Capture the cell that displays the provided text and extract its [x, y] central coordinate. 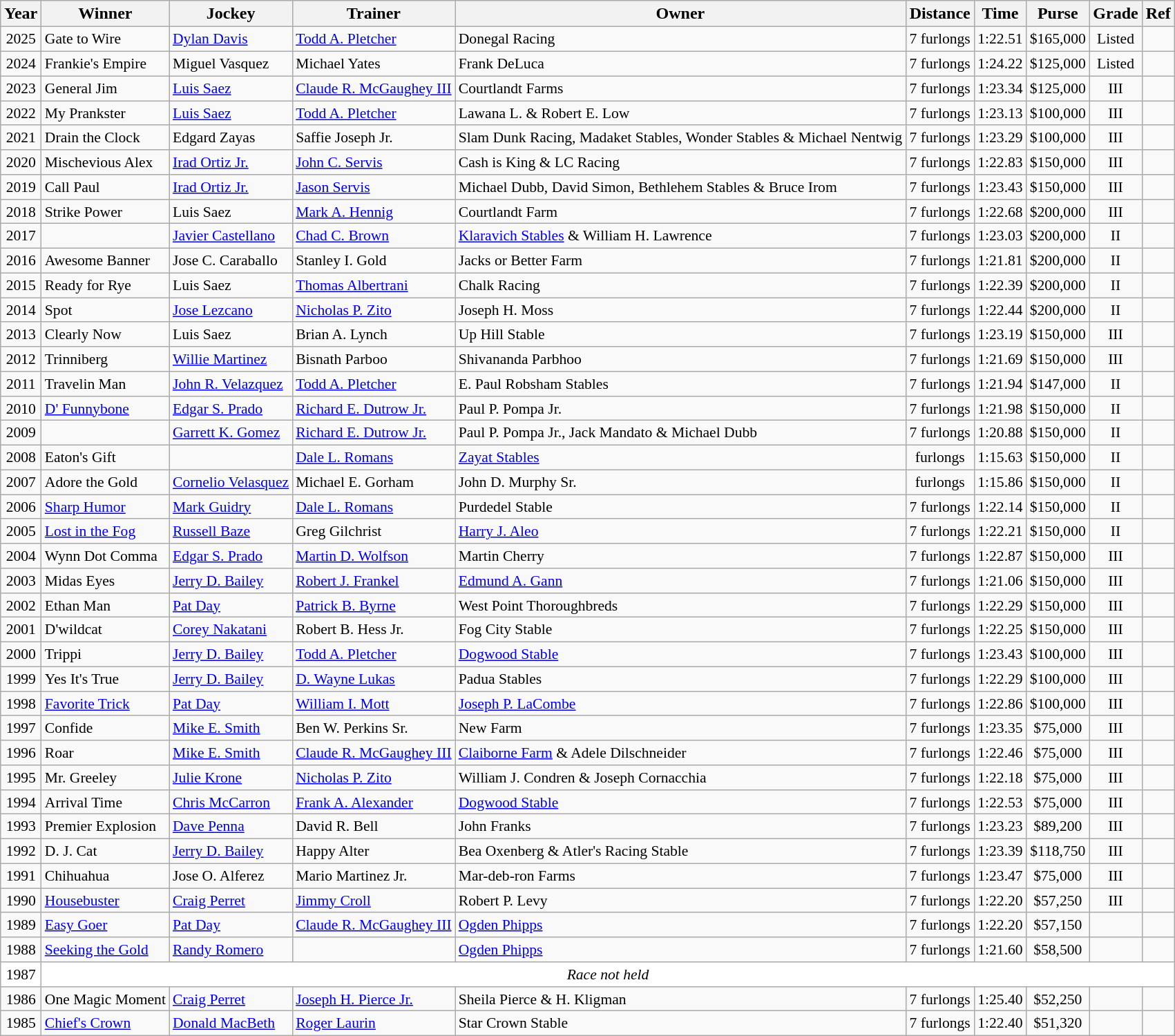
Donald MacBeth [231, 1024]
2011 [21, 384]
Martin Cherry [680, 556]
2020 [21, 162]
Mischevious Alex [105, 162]
My Prankster [105, 113]
Ben W. Perkins Sr. [374, 728]
Dylan Davis [231, 39]
Bisnath Parboo [374, 359]
1:21.98 [1000, 408]
1986 [21, 999]
West Point Thoroughbreds [680, 605]
1993 [21, 827]
Stanley I. Gold [374, 260]
Brian A. Lynch [374, 334]
Michael E. Gorham [374, 482]
Jose O. Alferez [231, 876]
2009 [21, 433]
Housebuster [105, 901]
Padua Stables [680, 679]
1985 [21, 1024]
Javier Castellano [231, 236]
1:22.40 [1000, 1024]
Year [21, 14]
1994 [21, 802]
Donegal Racing [680, 39]
Mr. Greeley [105, 778]
Favorite Trick [105, 704]
Thomas Albertrani [374, 285]
Purdedel Stable [680, 507]
Courtlandt Farms [680, 88]
Clearly Now [105, 334]
Grade [1116, 14]
1998 [21, 704]
Premier Explosion [105, 827]
Jose C. Caraballo [231, 260]
Patrick B. Byrne [374, 605]
1:21.69 [1000, 359]
Jose Lezcano [231, 310]
Corey Nakatani [231, 630]
1:22.46 [1000, 753]
Greg Gilchrist [374, 531]
1:22.53 [1000, 802]
Call Paul [105, 187]
1:22.86 [1000, 704]
Seeking the Gold [105, 950]
1987 [21, 975]
Courtlandt Farm [680, 211]
Michael Dubb, David Simon, Bethlehem Stables & Bruce Irom [680, 187]
Trainer [374, 14]
2016 [21, 260]
2000 [21, 654]
Adore the Gold [105, 482]
Zayat Stables [680, 457]
2025 [21, 39]
Paul P. Pompa Jr. [680, 408]
Shivananda Parbhoo [680, 359]
Drain the Clock [105, 137]
Distance [939, 14]
Robert B. Hess Jr. [374, 630]
$147,000 [1058, 384]
1:24.22 [1000, 64]
1:20.88 [1000, 433]
Midas Eyes [105, 581]
1999 [21, 679]
Joseph P. LaCombe [680, 704]
1:15.86 [1000, 482]
2013 [21, 334]
Mark Guidry [231, 507]
Russell Baze [231, 531]
John C. Servis [374, 162]
Bea Oxenberg & Atler's Racing Stable [680, 851]
One Magic Moment [105, 999]
1997 [21, 728]
2007 [21, 482]
D. Wayne Lukas [374, 679]
Robert P. Levy [680, 901]
Paul P. Pompa Jr., Jack Mandato & Michael Dubb [680, 433]
Joseph H. Moss [680, 310]
Wynn Dot Comma [105, 556]
1:22.18 [1000, 778]
1:21.81 [1000, 260]
Gate to Wire [105, 39]
2024 [21, 64]
Time [1000, 14]
1:21.06 [1000, 581]
Frank DeLuca [680, 64]
David R. Bell [374, 827]
William J. Condren & Joseph Cornacchia [680, 778]
$57,150 [1058, 925]
1:23.13 [1000, 113]
Julie Krone [231, 778]
$165,000 [1058, 39]
1:21.60 [1000, 950]
Joseph H. Pierce Jr. [374, 999]
Star Crown Stable [680, 1024]
1:22.39 [1000, 285]
Strike Power [105, 211]
$57,250 [1058, 901]
Chad C. Brown [374, 236]
1:23.39 [1000, 851]
Cash is King & LC Racing [680, 162]
1:23.34 [1000, 88]
Trinniberg [105, 359]
$51,320 [1058, 1024]
2019 [21, 187]
2010 [21, 408]
Roar [105, 753]
Randy Romero [231, 950]
Jimmy Croll [374, 901]
2018 [21, 211]
1:23.03 [1000, 236]
Slam Dunk Racing, Madaket Stables, Wonder Stables & Michael Nentwig [680, 137]
$58,500 [1058, 950]
1:22.14 [1000, 507]
2017 [21, 236]
1990 [21, 901]
2022 [21, 113]
Michael Yates [374, 64]
John D. Murphy Sr. [680, 482]
1:23.19 [1000, 334]
Fog City Stable [680, 630]
Claiborne Farm & Adele Dilschneider [680, 753]
Trippi [105, 654]
2003 [21, 581]
E. Paul Robsham Stables [680, 384]
Happy Alter [374, 851]
Saffie Joseph Jr. [374, 137]
Jacks or Better Farm [680, 260]
Roger Laurin [374, 1024]
1:22.51 [1000, 39]
$118,750 [1058, 851]
Dave Penna [231, 827]
Cornelio Velasquez [231, 482]
2008 [21, 457]
1:22.21 [1000, 531]
Chris McCarron [231, 802]
1:23.35 [1000, 728]
Garrett K. Gomez [231, 433]
Frank A. Alexander [374, 802]
Eaton's Gift [105, 457]
2023 [21, 88]
Miguel Vasquez [231, 64]
Up Hill Stable [680, 334]
New Farm [680, 728]
2005 [21, 531]
Winner [105, 14]
$89,200 [1058, 827]
Spot [105, 310]
Travelin Man [105, 384]
1:22.25 [1000, 630]
Jason Servis [374, 187]
1991 [21, 876]
1:22.87 [1000, 556]
Easy Goer [105, 925]
2006 [21, 507]
2015 [21, 285]
Confide [105, 728]
1:25.40 [1000, 999]
1992 [21, 851]
Mar-deb-ron Farms [680, 876]
1:22.68 [1000, 211]
2004 [21, 556]
2021 [21, 137]
Lost in the Fog [105, 531]
Awesome Banner [105, 260]
Sharp Humor [105, 507]
D. J. Cat [105, 851]
Purse [1058, 14]
Robert J. Frankel [374, 581]
1:23.29 [1000, 137]
Yes It's True [105, 679]
Race not held [608, 975]
William I. Mott [374, 704]
1:23.47 [1000, 876]
Chalk Racing [680, 285]
Arrival Time [105, 802]
Ethan Man [105, 605]
$52,250 [1058, 999]
1:22.44 [1000, 310]
2001 [21, 630]
1988 [21, 950]
1995 [21, 778]
D' Funnybone [105, 408]
Lawana L. & Robert E. Low [680, 113]
2002 [21, 605]
Frankie's Empire [105, 64]
1:21.94 [1000, 384]
Ready for Rye [105, 285]
Mario Martinez Jr. [374, 876]
John R. Velazquez [231, 384]
Edmund A. Gann [680, 581]
Klaravich Stables & William H. Lawrence [680, 236]
2014 [21, 310]
Harry J. Aleo [680, 531]
Chihuahua [105, 876]
John Franks [680, 827]
Owner [680, 14]
General Jim [105, 88]
Willie Martinez [231, 359]
Sheila Pierce & H. Kligman [680, 999]
Martin D. Wolfson [374, 556]
1:23.23 [1000, 827]
1989 [21, 925]
D'wildcat [105, 630]
Chief's Crown [105, 1024]
Edgard Zayas [231, 137]
Jockey [231, 14]
Ref [1158, 14]
Mark A. Hennig [374, 211]
1996 [21, 753]
2012 [21, 359]
1:15.63 [1000, 457]
1:22.83 [1000, 162]
